Provide the [x, y] coordinate of the cell's center where the given text is located.  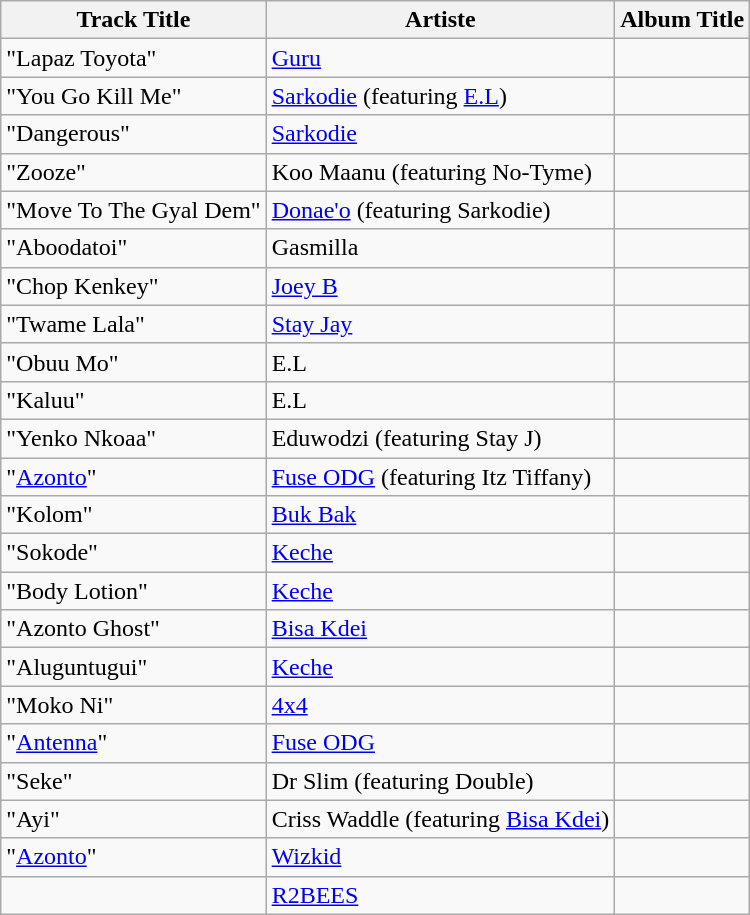
"Seke" [134, 781]
"Dangerous" [134, 134]
"Body Lotion" [134, 591]
Donae'o (featuring Sarkodie) [440, 210]
4x4 [440, 705]
"Aboodatoi" [134, 248]
Buk Bak [440, 515]
Wizkid [440, 857]
R2BEES [440, 895]
Fuse ODG [440, 743]
"Kaluu" [134, 400]
Joey B [440, 286]
"Ayi" [134, 819]
Criss Waddle (featuring Bisa Kdei) [440, 819]
"Obuu Mo" [134, 362]
Sarkodie [440, 134]
Stay Jay [440, 324]
"Move To The Gyal Dem" [134, 210]
Dr Slim (featuring Double) [440, 781]
Eduwodzi (featuring Stay J) [440, 438]
"Sokode" [134, 553]
"Lapaz Toyota" [134, 58]
Track Title [134, 20]
Guru [440, 58]
"Kolom" [134, 515]
"Twame Lala" [134, 324]
Album Title [682, 20]
"Azonto Ghost" [134, 629]
"Aluguntugui" [134, 667]
"Moko Ni" [134, 705]
"Antenna" [134, 743]
Artiste [440, 20]
Sarkodie (featuring E.L) [440, 96]
Koo Maanu (featuring No-Tyme) [440, 172]
Gasmilla [440, 248]
"Zooze" [134, 172]
"Yenko Nkoaa" [134, 438]
Bisa Kdei [440, 629]
"Chop Kenkey" [134, 286]
Fuse ODG (featuring Itz Tiffany) [440, 477]
"You Go Kill Me" [134, 96]
